Search for the cell housing the specified text and yield its [x, y] center coordinate. 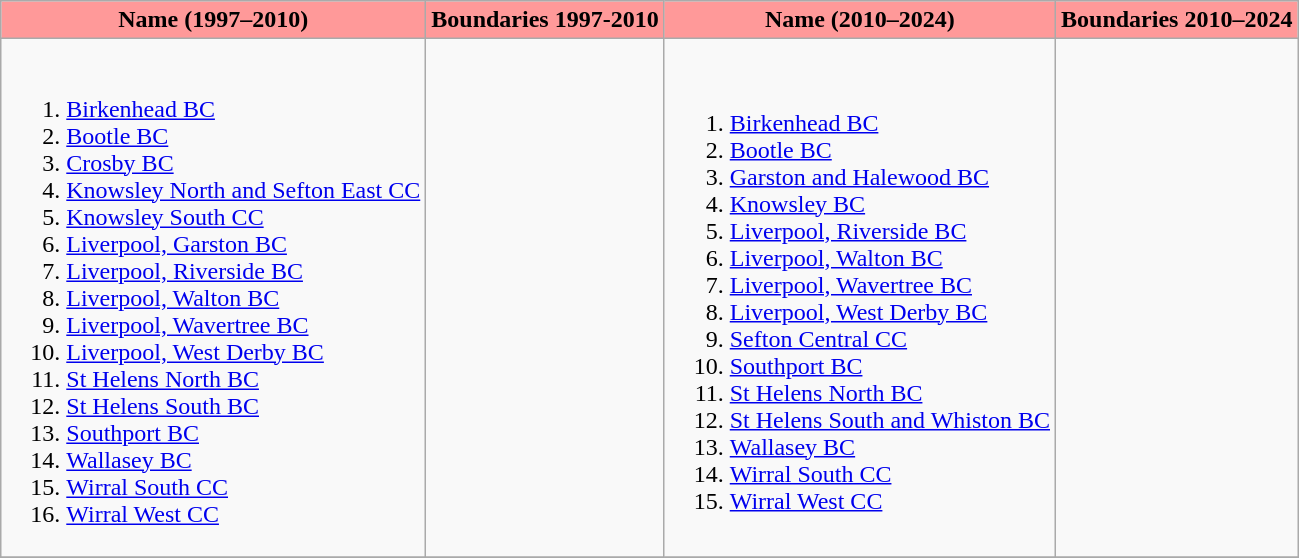
Name (1997–2010) [214, 20]
Name (2010–2024) [860, 20]
Boundaries 1997-2010 [545, 20]
Boundaries 2010–2024 [1177, 20]
